Output the [x, y] coordinate of the center of the cell containing the given text.  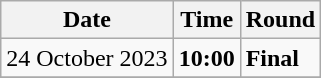
Round [280, 20]
Final [280, 58]
24 October 2023 [87, 58]
Date [87, 20]
10:00 [206, 58]
Time [206, 20]
